Locate the cell with the specified text and output its (x, y) center coordinate. 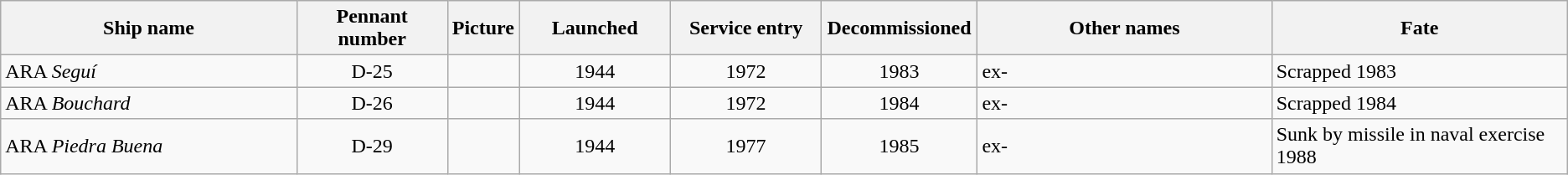
D-26 (372, 103)
1977 (745, 146)
Decommissioned (900, 28)
Pennant number (372, 28)
ARA Piedra Buena (149, 146)
1985 (900, 146)
1983 (900, 71)
D-29 (372, 146)
Service entry (745, 28)
ARA Bouchard (149, 103)
ARA Seguí (149, 71)
Launched (595, 28)
Fate (1419, 28)
Scrapped 1983 (1419, 71)
Picture (482, 28)
Ship name (149, 28)
1984 (900, 103)
Other names (1124, 28)
Scrapped 1984 (1419, 103)
D-25 (372, 71)
Sunk by missile in naval exercise 1988 (1419, 146)
